Output the [X, Y] coordinate of the center of the cell containing the given text.  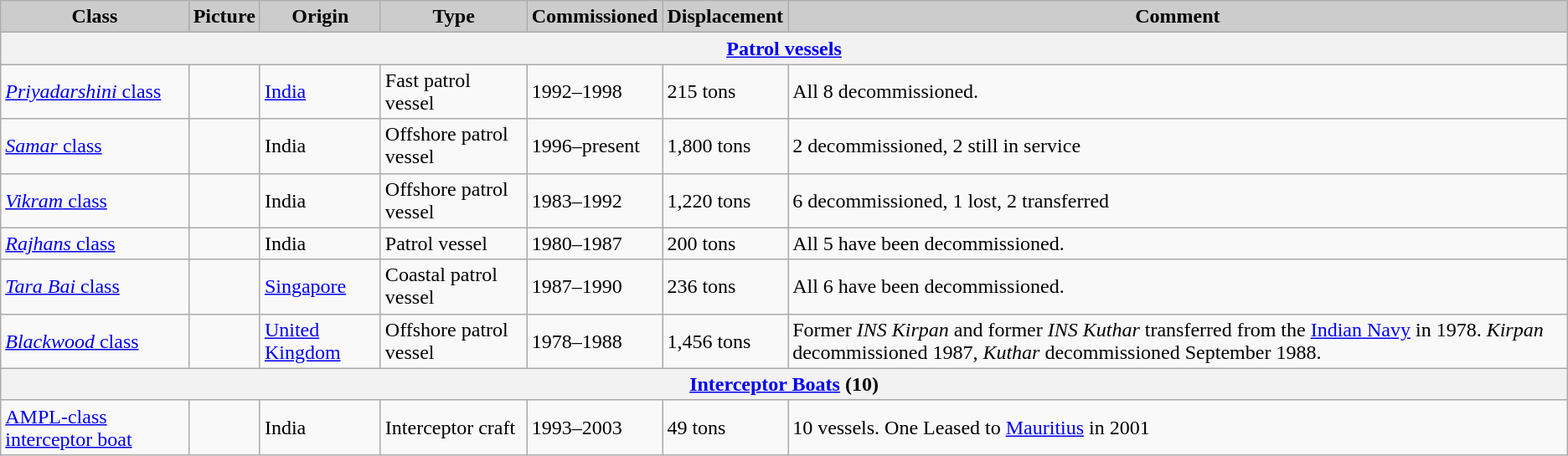
Priyadarshini class [95, 92]
All 6 have been decommissioned. [1178, 286]
2 decommissioned, 2 still in service [1178, 146]
United Kingdom [320, 341]
Tara Bai class [95, 286]
Comment [1178, 17]
236 tons [725, 286]
Coastal patrol vessel [454, 286]
Origin [320, 17]
Rajhans class [95, 243]
Blackwood class [95, 341]
Displacement [725, 17]
Patrol vessel [454, 243]
Class [95, 17]
Patrol vessels [784, 49]
Vikram class [95, 201]
215 tons [725, 92]
All 8 decommissioned. [1178, 92]
Type [454, 17]
Fast patrol vessel [454, 92]
10 vessels. One Leased to Mauritius in 2001 [1178, 427]
6 decommissioned, 1 lost, 2 transferred [1178, 201]
1992–1998 [595, 92]
1,456 tons [725, 341]
Samar class [95, 146]
All 5 have been decommissioned. [1178, 243]
1,220 tons [725, 201]
Singapore [320, 286]
1983–1992 [595, 201]
Picture [224, 17]
Interceptor craft [454, 427]
1993–2003 [595, 427]
AMPL-class interceptor boat [95, 427]
1978–1988 [595, 341]
Interceptor Boats (10) [784, 384]
Commissioned [595, 17]
Former INS Kirpan and former INS Kuthar transferred from the Indian Navy in 1978. Kirpan decommissioned 1987, Kuthar decommissioned September 1988. [1178, 341]
1987–1990 [595, 286]
1,800 tons [725, 146]
200 tons [725, 243]
1996–present [595, 146]
1980–1987 [595, 243]
49 tons [725, 427]
